Search for the cell housing the specified text and yield its (x, y) center coordinate. 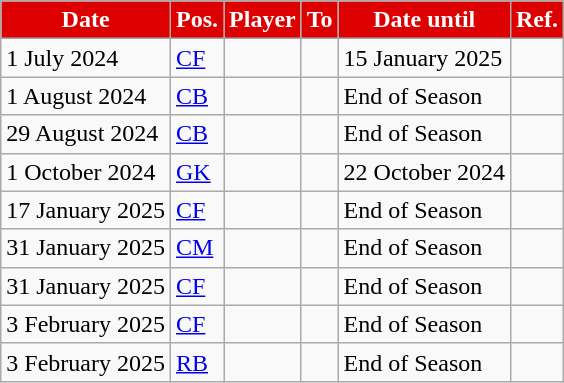
Date until (424, 20)
Pos. (196, 20)
22 October 2024 (424, 172)
CM (196, 248)
Ref. (536, 20)
15 January 2025 (424, 58)
Date (86, 20)
17 January 2025 (86, 210)
RB (196, 362)
Player (263, 20)
1 October 2024 (86, 172)
29 August 2024 (86, 134)
To (320, 20)
1 July 2024 (86, 58)
1 August 2024 (86, 96)
GK (196, 172)
